From the cell containing the given text, extract its center point as (X, Y) coordinate. 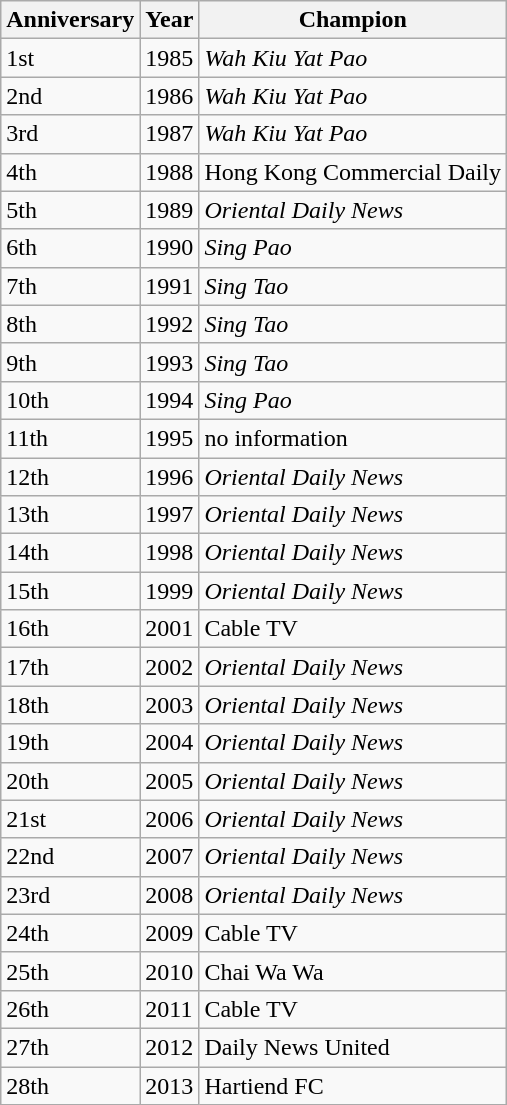
20th (70, 781)
Hong Kong Commercial Daily (353, 172)
Hartiend FC (353, 1085)
1996 (170, 477)
1989 (170, 210)
4th (70, 172)
18th (70, 705)
1995 (170, 438)
Daily News United (353, 1047)
6th (70, 248)
Anniversary (70, 20)
no information (353, 438)
5th (70, 210)
1990 (170, 248)
2005 (170, 781)
1999 (170, 591)
1993 (170, 362)
2012 (170, 1047)
Champion (353, 20)
27th (70, 1047)
2010 (170, 971)
1994 (170, 400)
17th (70, 667)
11th (70, 438)
24th (70, 933)
10th (70, 400)
28th (70, 1085)
Chai Wa Wa (353, 971)
1986 (170, 96)
15th (70, 591)
2004 (170, 743)
21st (70, 819)
9th (70, 362)
1st (70, 58)
26th (70, 1009)
2nd (70, 96)
2001 (170, 629)
8th (70, 324)
13th (70, 515)
2011 (170, 1009)
22nd (70, 857)
14th (70, 553)
1998 (170, 553)
23rd (70, 895)
2006 (170, 819)
1992 (170, 324)
2013 (170, 1085)
2002 (170, 667)
2003 (170, 705)
1988 (170, 172)
1991 (170, 286)
2009 (170, 933)
16th (70, 629)
7th (70, 286)
Year (170, 20)
1985 (170, 58)
1987 (170, 134)
1997 (170, 515)
25th (70, 971)
19th (70, 743)
3rd (70, 134)
2008 (170, 895)
2007 (170, 857)
12th (70, 477)
